Provide the (X, Y) coordinate of the cell's center where the given text is located.  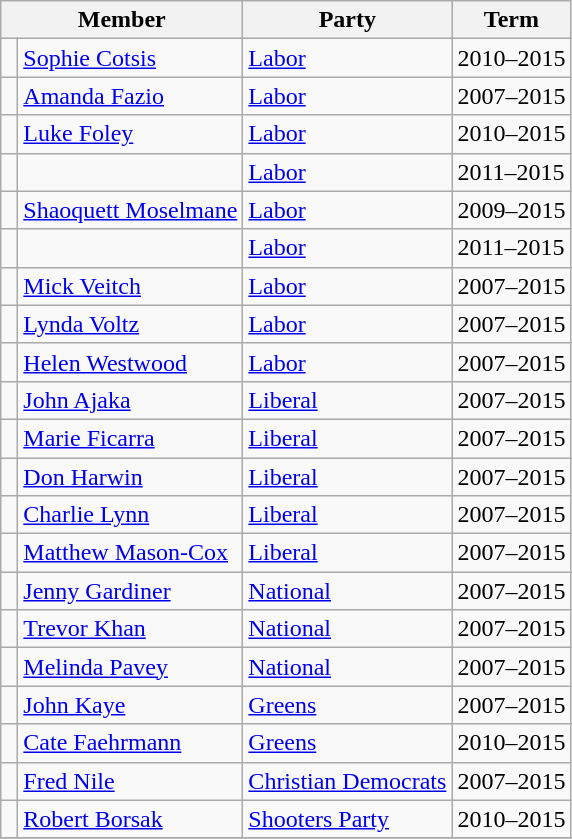
Helen Westwood (130, 362)
Jenny Gardiner (130, 591)
Sophie Cotsis (130, 58)
Trevor Khan (130, 629)
Shooters Party (348, 819)
Cate Faehrmann (130, 743)
Lynda Voltz (130, 324)
Term (512, 20)
2009–2015 (512, 210)
Shaoquett Moselmane (130, 210)
Robert Borsak (130, 819)
John Kaye (130, 705)
Marie Ficarra (130, 438)
Party (348, 20)
Amanda Fazio (130, 96)
Don Harwin (130, 477)
Fred Nile (130, 781)
Charlie Lynn (130, 515)
Mick Veitch (130, 286)
John Ajaka (130, 400)
Luke Foley (130, 134)
Melinda Pavey (130, 667)
Member (122, 20)
Matthew Mason-Cox (130, 553)
Christian Democrats (348, 781)
